Output the [X, Y] coordinate of the center of the cell containing the given text.  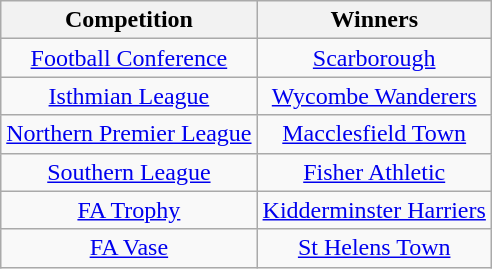
Kidderminster Harriers [374, 210]
Fisher Athletic [374, 172]
Scarborough [374, 58]
Wycombe Wanderers [374, 96]
Competition [129, 20]
Winners [374, 20]
FA Vase [129, 248]
Southern League [129, 172]
St Helens Town [374, 248]
FA Trophy [129, 210]
Macclesfield Town [374, 134]
Isthmian League [129, 96]
Football Conference [129, 58]
Northern Premier League [129, 134]
